Detect which cell encompasses the target text, then output its (X, Y) center coordinate. 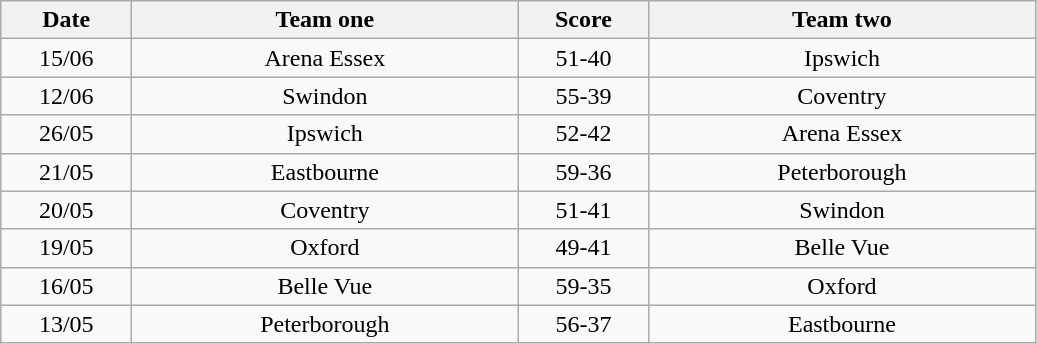
52-42 (584, 134)
21/05 (66, 172)
59-35 (584, 286)
20/05 (66, 210)
Team one (325, 20)
56-37 (584, 324)
15/06 (66, 58)
51-40 (584, 58)
Date (66, 20)
49-41 (584, 248)
Score (584, 20)
16/05 (66, 286)
55-39 (584, 96)
Team two (842, 20)
12/06 (66, 96)
59-36 (584, 172)
13/05 (66, 324)
26/05 (66, 134)
51-41 (584, 210)
19/05 (66, 248)
